Determine the (X, Y) coordinate at the center of the cell enclosing the given text.  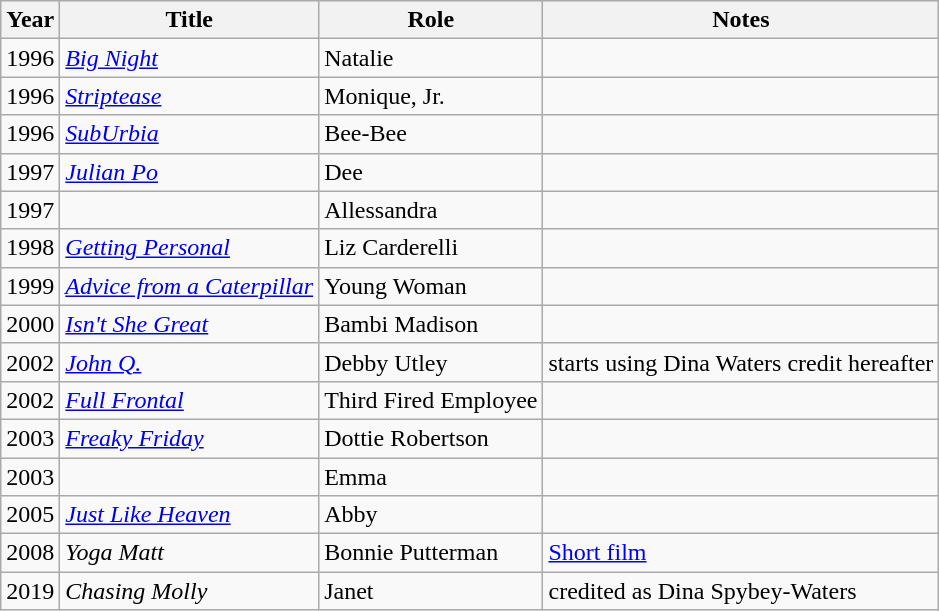
Title (190, 20)
1998 (30, 248)
Bonnie Putterman (431, 553)
Emma (431, 477)
John Q. (190, 362)
Freaky Friday (190, 438)
2008 (30, 553)
Notes (741, 20)
Striptease (190, 96)
Allessandra (431, 210)
Yoga Matt (190, 553)
credited as Dina Spybey-Waters (741, 591)
Big Night (190, 58)
1999 (30, 286)
Getting Personal (190, 248)
Bambi Madison (431, 324)
Chasing Molly (190, 591)
Bee-Bee (431, 134)
Abby (431, 515)
Dee (431, 172)
Third Fired Employee (431, 400)
2019 (30, 591)
Natalie (431, 58)
Monique, Jr. (431, 96)
Julian Po (190, 172)
Dottie Robertson (431, 438)
Advice from a Caterpillar (190, 286)
Liz Carderelli (431, 248)
Janet (431, 591)
Debby Utley (431, 362)
Isn't She Great (190, 324)
SubUrbia (190, 134)
Young Woman (431, 286)
Full Frontal (190, 400)
Role (431, 20)
2005 (30, 515)
Year (30, 20)
starts using Dina Waters credit hereafter (741, 362)
Short film (741, 553)
2000 (30, 324)
Just Like Heaven (190, 515)
